Pinpoint the cell where the given text exists, returning its [x, y] midpoint coordinate. 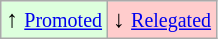
↑ Promoted [54, 20]
↓ Relegated [162, 20]
